Scan for the cell matching the given text and deliver its [x, y] coordinate at center. 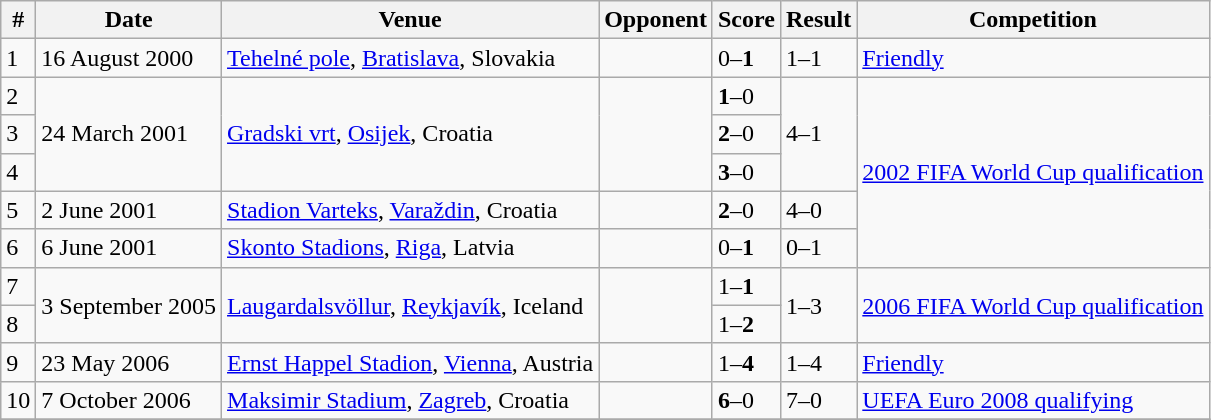
Gradski vrt, Osijek, Croatia [410, 134]
Skonto Stadions, Riga, Latvia [410, 248]
6 June 2001 [129, 248]
Score [746, 20]
7–0 [818, 400]
10 [18, 400]
Ernst Happel Stadion, Vienna, Austria [410, 362]
4–1 [818, 134]
Result [818, 20]
Tehelné pole, Bratislava, Slovakia [410, 58]
7 [18, 286]
7 October 2006 [129, 400]
1–0 [746, 96]
2002 FIFA World Cup qualification [1033, 172]
6 [18, 248]
4–0 [818, 210]
Competition [1033, 20]
2006 FIFA World Cup qualification [1033, 305]
23 May 2006 [129, 362]
1 [18, 58]
Stadion Varteks, Varaždin, Croatia [410, 210]
Venue [410, 20]
2 [18, 96]
3–0 [746, 172]
8 [18, 324]
UEFA Euro 2008 qualifying [1033, 400]
2 June 2001 [129, 210]
16 August 2000 [129, 58]
3 September 2005 [129, 305]
Opponent [656, 20]
1–3 [818, 305]
Laugardalsvöllur, Reykjavík, Iceland [410, 305]
5 [18, 210]
9 [18, 362]
1–2 [746, 324]
Maksimir Stadium, Zagreb, Croatia [410, 400]
4 [18, 172]
6–0 [746, 400]
24 March 2001 [129, 134]
Date [129, 20]
3 [18, 134]
# [18, 20]
